Output the [x, y] coordinate of the center of the cell containing the given text.  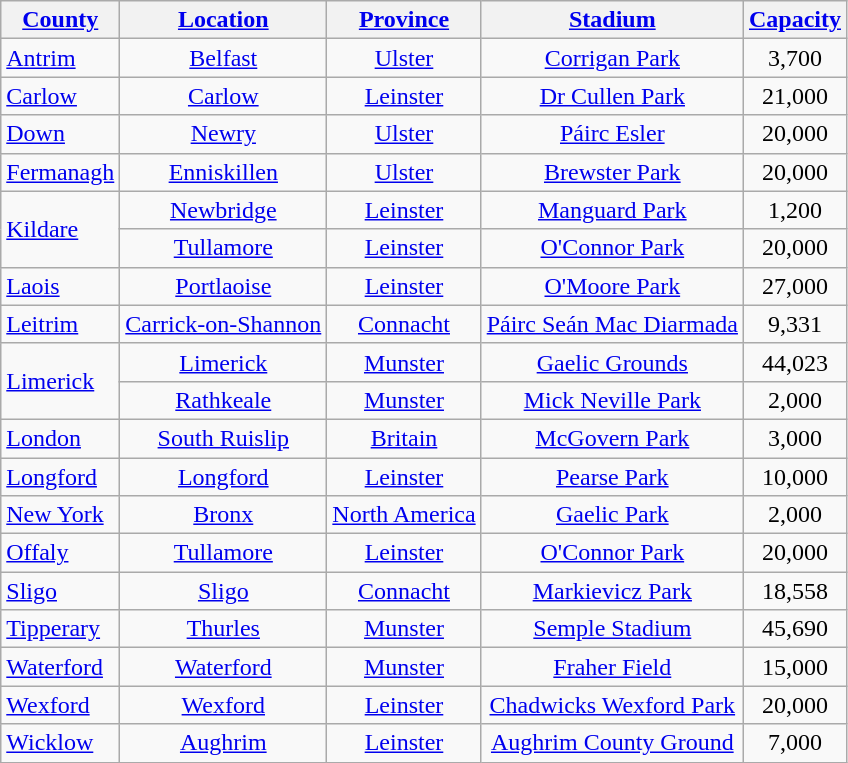
Brewster Park [612, 172]
O'Moore Park [612, 286]
3,000 [794, 438]
Enniskillen [224, 172]
Newbridge [224, 210]
Mick Neville Park [612, 400]
Fermanagh [60, 172]
3,700 [794, 58]
10,000 [794, 477]
27,000 [794, 286]
Tipperary [60, 629]
North America [404, 515]
Kildare [60, 229]
Stadium [612, 20]
London [60, 438]
Carrick-on-Shannon [224, 324]
Gaelic Park [612, 515]
Leitrim [60, 324]
Fraher Field [612, 667]
Bronx [224, 515]
Thurles [224, 629]
County [60, 20]
9,331 [794, 324]
Aughrim [224, 743]
Province [404, 20]
Capacity [794, 20]
Markievicz Park [612, 591]
Down [60, 134]
18,558 [794, 591]
Location [224, 20]
7,000 [794, 743]
44,023 [794, 362]
1,200 [794, 210]
Pearse Park [612, 477]
21,000 [794, 96]
McGovern Park [612, 438]
Portlaoise [224, 286]
Páirc Esler [612, 134]
15,000 [794, 667]
Belfast [224, 58]
Laois [60, 286]
Corrigan Park [612, 58]
Britain [404, 438]
Chadwicks Wexford Park [612, 705]
Aughrim County Ground [612, 743]
Dr Cullen Park [612, 96]
New York [60, 515]
Páirc Seán Mac Diarmada [612, 324]
Antrim [60, 58]
45,690 [794, 629]
Rathkeale [224, 400]
Wicklow [60, 743]
South Ruislip [224, 438]
Offaly [60, 553]
Semple Stadium [612, 629]
Manguard Park [612, 210]
Newry [224, 134]
Gaelic Grounds [612, 362]
